Detect which cell encompasses the target text, then output its [X, Y] center coordinate. 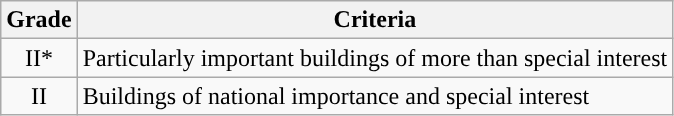
Particularly important buildings of more than special interest [375, 58]
Buildings of national importance and special interest [375, 96]
Grade [39, 20]
Criteria [375, 20]
II [39, 96]
II* [39, 58]
